Extract the (x, y) coordinate from the center of the cell holding the provided text.  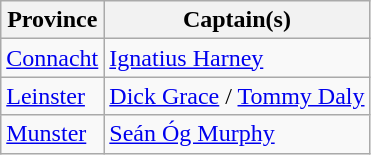
Captain(s) (237, 20)
Connacht (52, 58)
Munster (52, 134)
Province (52, 20)
Seán Óg Murphy (237, 134)
Leinster (52, 96)
Dick Grace / Tommy Daly (237, 96)
Ignatius Harney (237, 58)
